Output the [x, y] coordinate of the center of the cell containing the given text.  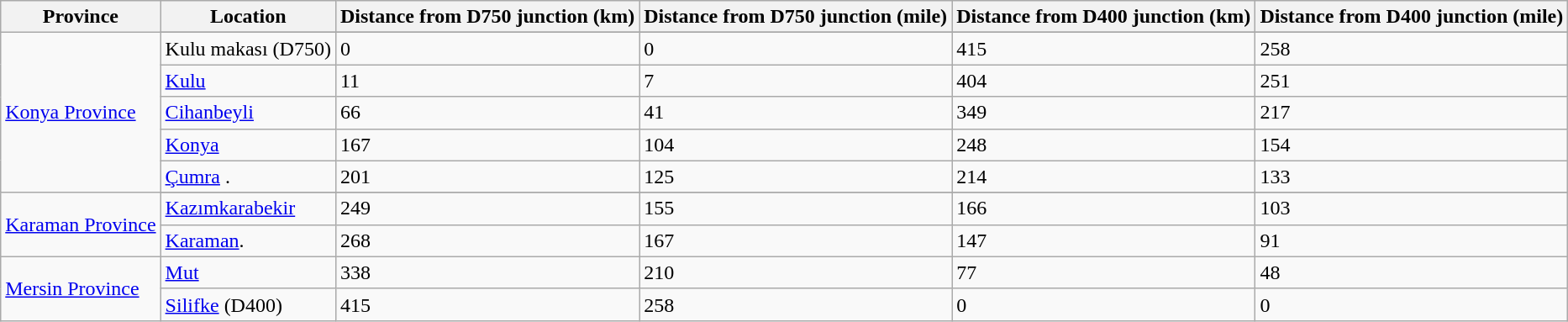
166 [1104, 209]
Çumra . [248, 177]
104 [796, 145]
133 [1412, 177]
Mersin Province [81, 288]
103 [1412, 209]
7 [796, 81]
Konya Province [81, 113]
147 [1104, 240]
66 [487, 113]
77 [1104, 272]
Location [248, 17]
217 [1412, 113]
Province [81, 17]
338 [487, 272]
Karaman. [248, 240]
Distance from D400 junction (km) [1104, 17]
154 [1412, 145]
Konya [248, 145]
125 [796, 177]
48 [1412, 272]
251 [1412, 81]
Distance from D400 junction (mile) [1412, 17]
91 [1412, 240]
Silifke (D400) [248, 304]
404 [1104, 81]
249 [487, 209]
11 [487, 81]
155 [796, 209]
Cihanbeyli [248, 113]
201 [487, 177]
248 [1104, 145]
Mut [248, 272]
268 [487, 240]
Distance from D750 junction (mile) [796, 17]
210 [796, 272]
214 [1104, 177]
Kazımkarabekir [248, 209]
Kulu [248, 81]
Karaman Province [81, 224]
Distance from D750 junction (km) [487, 17]
349 [1104, 113]
41 [796, 113]
Kulu makası (D750) [248, 49]
